From the cell containing the given text, extract its center point as (x, y) coordinate. 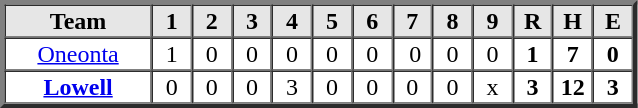
E (613, 20)
12 (573, 86)
Oneonta (78, 54)
x (492, 86)
9 (492, 20)
5 (332, 20)
2 (212, 20)
4 (292, 20)
8 (452, 20)
Team (78, 20)
Lowell (78, 86)
6 (372, 20)
R (533, 20)
H (573, 20)
